Detect which cell encompasses the target text, then output its [X, Y] center coordinate. 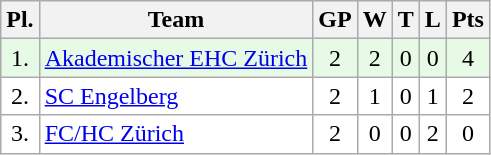
L [432, 20]
GP [335, 20]
4 [468, 58]
1. [20, 58]
Pts [468, 20]
Pl. [20, 20]
2. [20, 96]
FC/HC Zürich [176, 134]
Akademischer EHC Zürich [176, 58]
SC Engelberg [176, 96]
Team [176, 20]
W [374, 20]
3. [20, 134]
T [406, 20]
